Search for the cell housing the specified text and yield its (x, y) center coordinate. 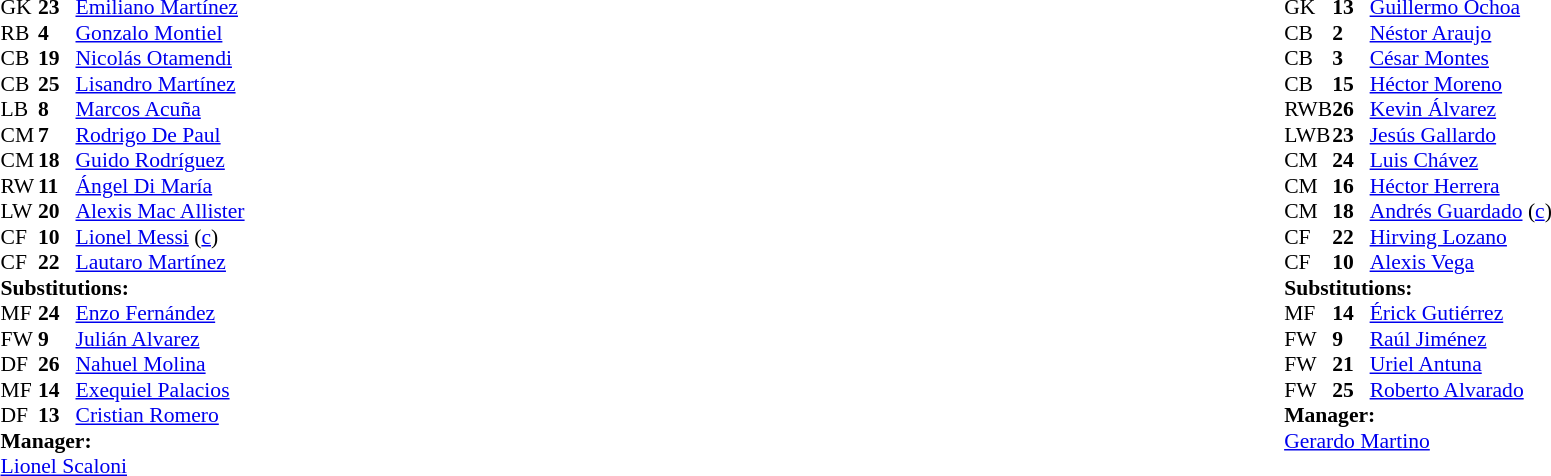
3 (1351, 59)
Exequiel Palacios (160, 390)
LWB (1308, 135)
2 (1351, 33)
Rodrigo De Paul (160, 135)
RWB (1308, 109)
13 (57, 415)
RW (19, 186)
23 (1351, 135)
Lisandro Martínez (160, 84)
Enzo Fernández (160, 313)
8 (57, 109)
7 (57, 135)
20 (57, 211)
Nicolás Otamendi (160, 59)
Nahuel Molina (160, 365)
Ángel Di María (160, 186)
19 (57, 59)
16 (1351, 186)
Alexis Mac Allister (160, 211)
LW (19, 211)
Marcos Acuña (160, 109)
Cristian Romero (160, 415)
4 (57, 33)
Julián Alvarez (160, 339)
Substitutions: (122, 288)
21 (1351, 365)
LB (19, 109)
Lionel Messi (c) (160, 237)
RB (19, 33)
Lautaro Martínez (160, 263)
Manager: (122, 441)
Gonzalo Montiel (160, 33)
11 (57, 186)
Guido Rodríguez (160, 161)
15 (1351, 84)
